Detect which cell encompasses the target text, then output its (X, Y) center coordinate. 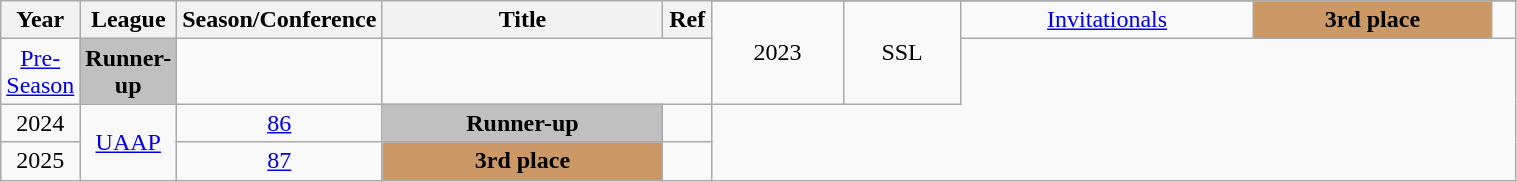
SSL (902, 52)
Invitationals (1108, 20)
Title (522, 20)
2023 (778, 52)
Ref (688, 20)
UAAP (128, 142)
86 (280, 123)
2025 (40, 161)
Season/Conference (280, 20)
Pre-Season (40, 72)
2024 (40, 123)
87 (280, 161)
League (128, 20)
Year (40, 20)
